Locate the cell with the specified text and output its (X, Y) center coordinate. 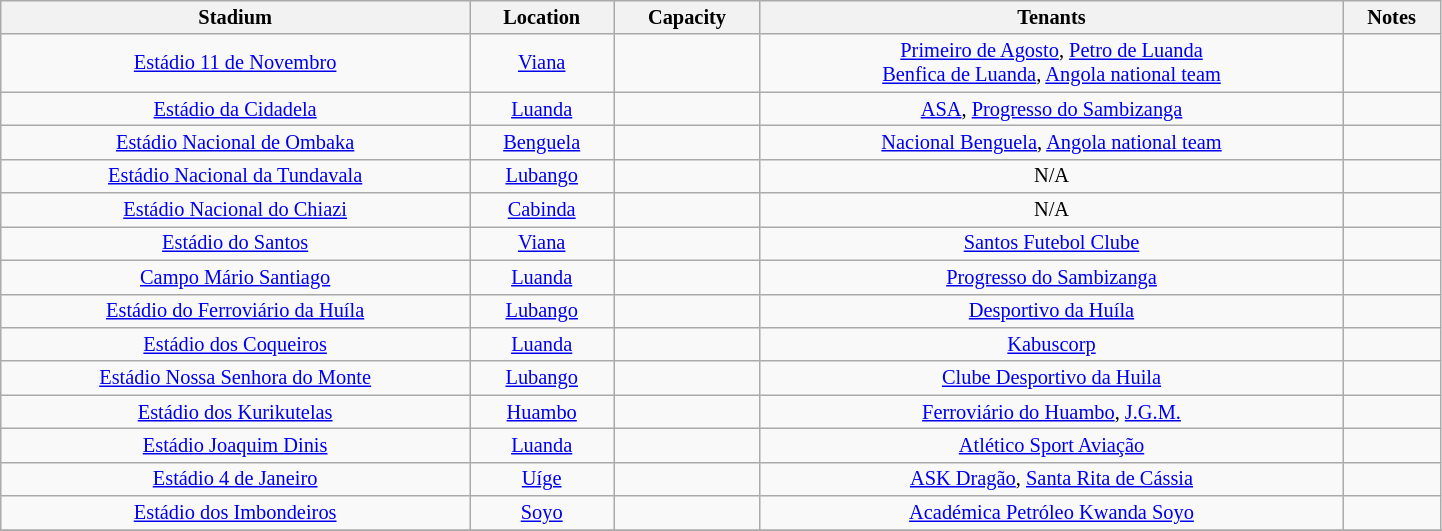
Progresso do Sambizanga (1052, 277)
Kabuscorp (1052, 344)
Estádio dos Imbondeiros (236, 513)
Primeiro de Agosto, Petro de LuandaBenfica de Luanda, Angola national team (1052, 63)
Huambo (542, 412)
Atlético Sport Aviação (1052, 445)
Ferroviário do Huambo, J.G.M. (1052, 412)
Soyo (542, 513)
Nacional Benguela, Angola national team (1052, 142)
Stadium (236, 17)
Santos Futebol Clube (1052, 243)
Desportivo da Huíla (1052, 311)
Tenants (1052, 17)
Cabinda (542, 210)
Estádio Joaquim Dinis (236, 445)
ASA, Progresso do Sambizanga (1052, 109)
Estádio da Cidadela (236, 109)
Estádio do Ferroviário da Huíla (236, 311)
Estádio 4 de Janeiro (236, 479)
Estádio Nacional do Chiazi (236, 210)
ASK Dragão, Santa Rita de Cássia (1052, 479)
Clube Desportivo da Huila (1052, 378)
Campo Mário Santiago (236, 277)
Estádio do Santos (236, 243)
Estádio Nossa Senhora do Monte (236, 378)
Location (542, 17)
Estádio Nacional de Ombaka (236, 142)
Estádio Nacional da Tundavala (236, 176)
Estádio dos Kurikutelas (236, 412)
Capacity (687, 17)
Estádio dos Coqueiros (236, 344)
Notes (1392, 17)
Académica Petróleo Kwanda Soyo (1052, 513)
Benguela (542, 142)
Estádio 11 de Novembro (236, 63)
Uíge (542, 479)
